Search for the cell housing the specified text and yield its (X, Y) center coordinate. 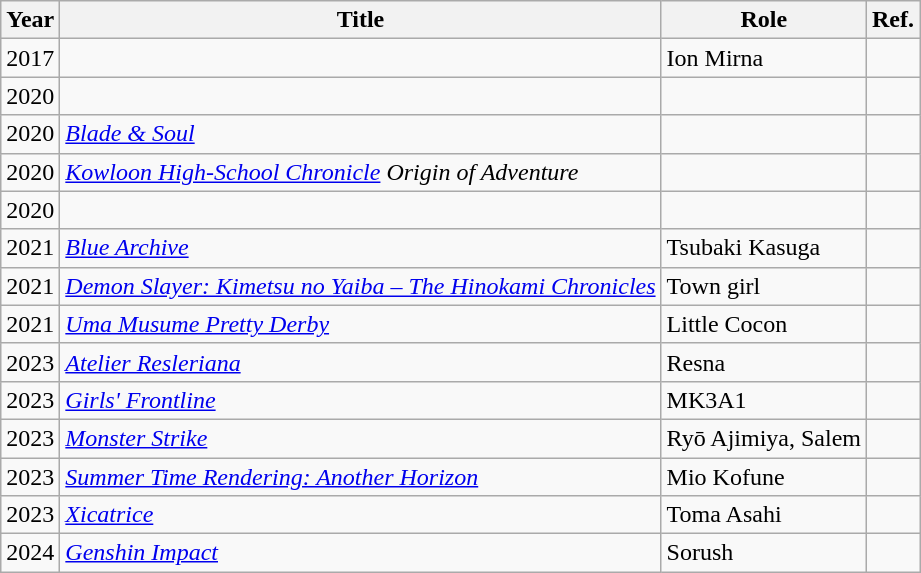
Mio Kofune (764, 477)
Town girl (764, 286)
Uma Musume Pretty Derby (360, 324)
Little Cocon (764, 324)
2024 (30, 553)
MK3A1 (764, 400)
Year (30, 20)
Title (360, 20)
Demon Slayer: Kimetsu no Yaiba – The Hinokami Chronicles (360, 286)
Blade & Soul (360, 134)
Summer Time Rendering: Another Horizon (360, 477)
Ion Mirna (764, 58)
Genshin Impact (360, 553)
Role (764, 20)
Monster Strike (360, 438)
Atelier Resleriana (360, 362)
Blue Archive (360, 248)
Sorush (764, 553)
Ref. (894, 20)
2017 (30, 58)
Tsubaki Kasuga (764, 248)
Xicatrice (360, 515)
Kowloon High-School Chronicle Origin of Adventure (360, 172)
Girls' Frontline (360, 400)
Toma Asahi (764, 515)
Resna (764, 362)
Ryō Ajimiya, Salem (764, 438)
